Search for the cell housing the specified text and yield its (X, Y) center coordinate. 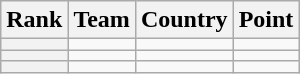
Point (266, 20)
Team (102, 20)
Rank (34, 20)
Country (184, 20)
